Determine the [X, Y] coordinate at the center of the cell enclosing the given text.  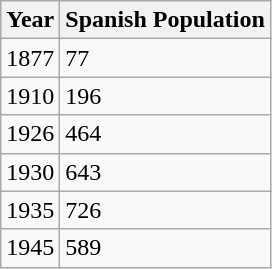
464 [165, 134]
1926 [30, 134]
196 [165, 96]
1935 [30, 210]
589 [165, 248]
1877 [30, 58]
1945 [30, 248]
Spanish Population [165, 20]
726 [165, 210]
643 [165, 172]
1910 [30, 96]
77 [165, 58]
Year [30, 20]
1930 [30, 172]
